Provide the (X, Y) coordinate of the cell's center where the given text is located.  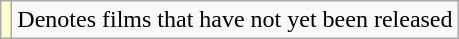
Denotes films that have not yet been released (235, 20)
